Find where the given text appears and provide that cell's center as (X, Y) coordinate. 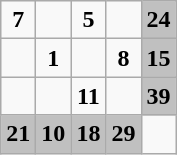
21 (18, 134)
11 (88, 96)
29 (124, 134)
7 (18, 20)
18 (88, 134)
8 (124, 58)
10 (54, 134)
5 (88, 20)
24 (158, 20)
39 (158, 96)
15 (158, 58)
1 (54, 58)
